Return the (X, Y) coordinate for the center point of the cell that contains the specified text.  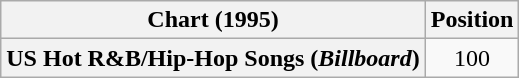
US Hot R&B/Hip-Hop Songs (Billboard) (213, 58)
100 (472, 58)
Position (472, 20)
Chart (1995) (213, 20)
